Find where the given text appears and provide that cell's center as (x, y) coordinate. 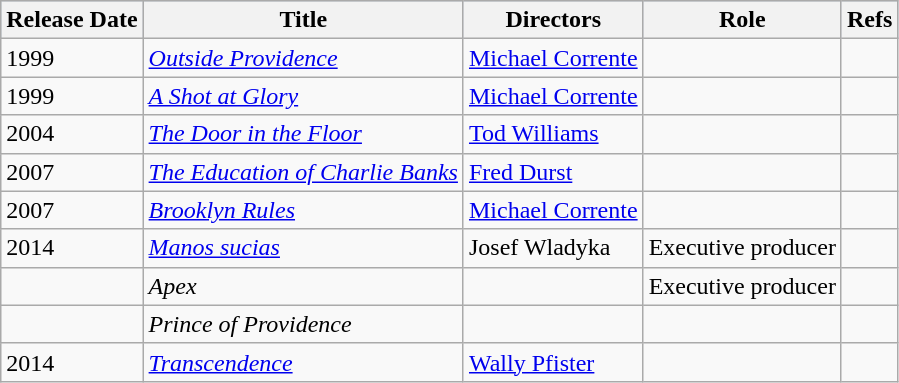
Wally Pfister (553, 362)
Role (742, 20)
Tod Williams (553, 134)
Brooklyn Rules (303, 210)
Josef Wladyka (553, 248)
Title (303, 20)
Apex (303, 286)
The Door in the Floor (303, 134)
Manos sucias (303, 248)
Prince of Providence (303, 324)
Outside Providence (303, 58)
A Shot at Glory (303, 96)
Fred Durst (553, 172)
Transcendence (303, 362)
Directors (553, 20)
The Education of Charlie Banks (303, 172)
Refs (869, 20)
Release Date (72, 20)
2004 (72, 134)
